Output the (x, y) coordinate of the center of the cell containing the given text.  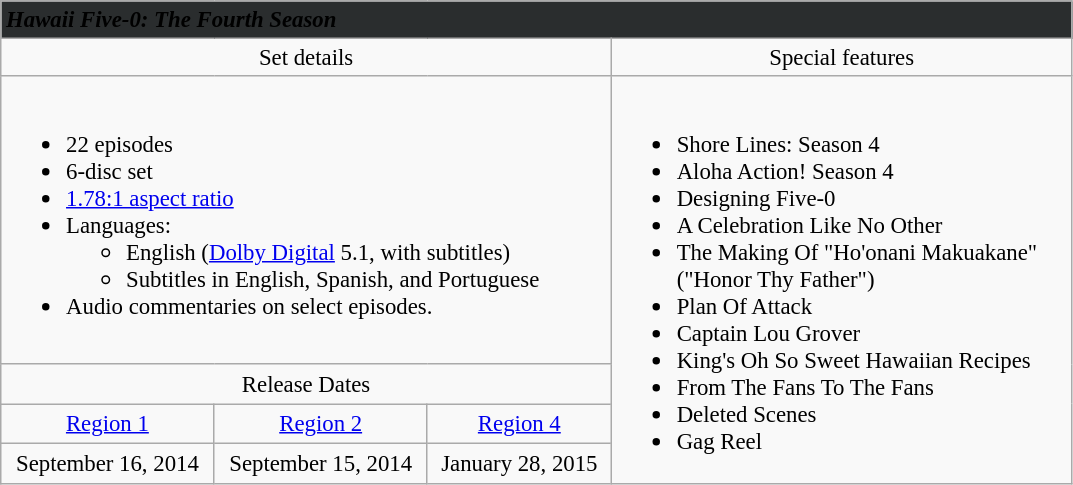
Region 2 (320, 424)
September 16, 2014 (108, 463)
Set details (306, 58)
Region 4 (519, 424)
Region 1 (108, 424)
September 15, 2014 (320, 463)
Release Dates (306, 384)
January 28, 2015 (519, 463)
Hawaii Five-0: The Fourth Season (536, 20)
Special features (842, 58)
